Provide the [x, y] coordinate of the cell's center where the given text is located.  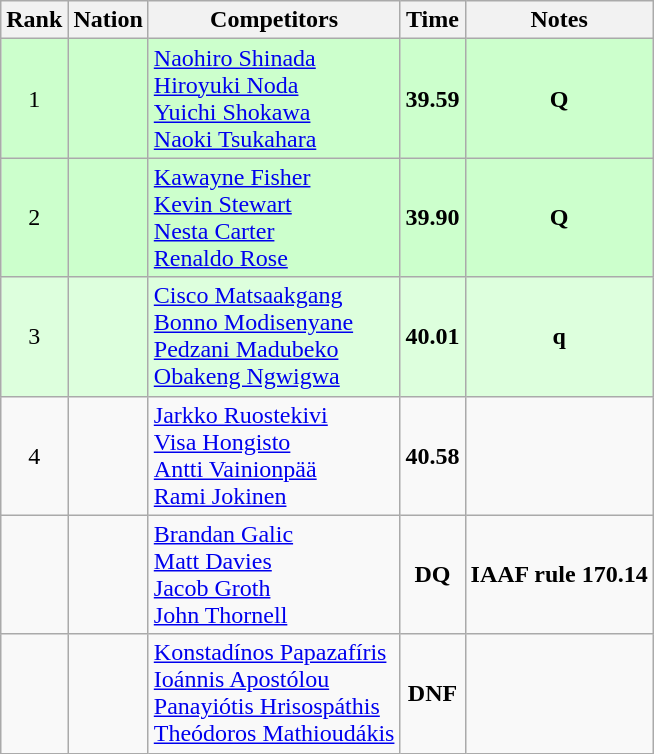
3 [34, 336]
DNF [432, 694]
Cisco MatsaakgangBonno ModisenyanePedzani MadubekoObakeng Ngwigwa [274, 336]
Notes [559, 20]
Time [432, 20]
DQ [432, 574]
IAAF rule 170.14 [559, 574]
40.58 [432, 456]
1 [34, 98]
Jarkko RuostekiviVisa HongistoAntti VainionpääRami Jokinen [274, 456]
Kawayne FisherKevin StewartNesta CarterRenaldo Rose [274, 218]
Nation [108, 20]
40.01 [432, 336]
Brandan GalicMatt DaviesJacob GrothJohn Thornell [274, 574]
Konstadínos PapazafírisIoánnis ApostólouPanayiótis HrisospáthisTheódoros Mathioudákis [274, 694]
4 [34, 456]
Competitors [274, 20]
Rank [34, 20]
Naohiro ShinadaHiroyuki NodaYuichi ShokawaNaoki Tsukahara [274, 98]
2 [34, 218]
q [559, 336]
39.90 [432, 218]
39.59 [432, 98]
